From the cell containing the given text, extract its center point as [X, Y] coordinate. 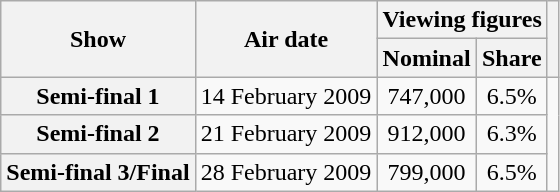
6.3% [512, 134]
799,000 [426, 172]
Show [98, 39]
747,000 [426, 96]
Semi-final 3/Final [98, 172]
28 February 2009 [286, 172]
21 February 2009 [286, 134]
Semi-final 1 [98, 96]
912,000 [426, 134]
Air date [286, 39]
Semi-final 2 [98, 134]
Nominal [426, 58]
14 February 2009 [286, 96]
Share [512, 58]
Viewing figures [462, 20]
